Detect which cell encompasses the target text, then output its (X, Y) center coordinate. 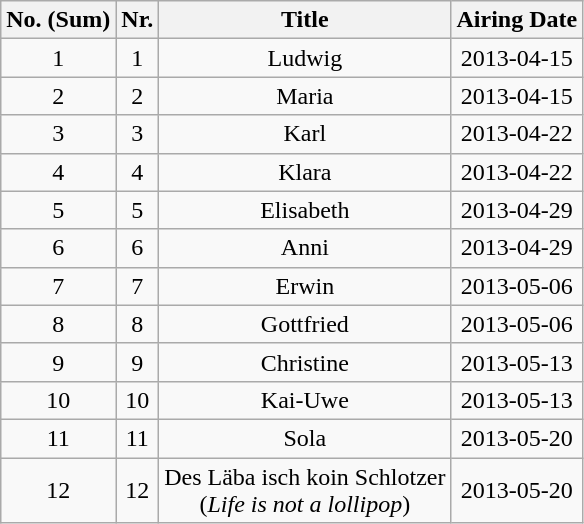
Christine (305, 362)
Des Läba isch koin Schlotzer (Life is not a lollipop) (305, 490)
Kai-Uwe (305, 400)
Gottfried (305, 324)
Maria (305, 96)
Airing Date (517, 20)
Karl (305, 134)
Sola (305, 438)
Title (305, 20)
Anni (305, 248)
Ludwig (305, 58)
No. (Sum) (58, 20)
Klara (305, 172)
Erwin (305, 286)
Nr. (138, 20)
Elisabeth (305, 210)
